From the cell containing the given text, extract its center point as (X, Y) coordinate. 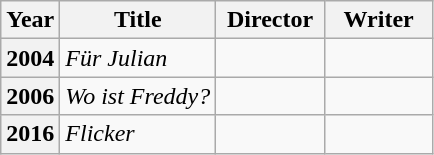
Flicker (138, 134)
Title (138, 20)
2004 (30, 58)
2006 (30, 96)
Für Julian (138, 58)
Year (30, 20)
Director (270, 20)
2016 (30, 134)
Writer (378, 20)
Wo ist Freddy? (138, 96)
